Pinpoint the cell where the given text exists, returning its (X, Y) midpoint coordinate. 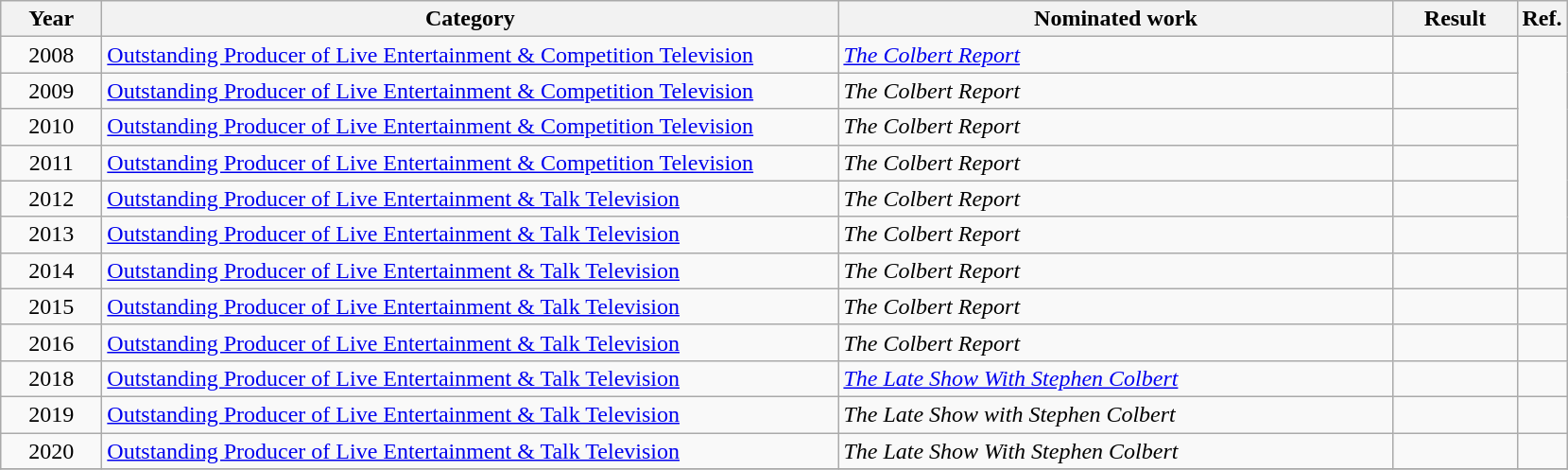
2010 (51, 127)
Ref. (1542, 19)
2008 (51, 55)
2015 (51, 306)
Category (471, 19)
2018 (51, 378)
Nominated work (1115, 19)
2013 (51, 235)
2009 (51, 91)
2011 (51, 163)
The Late Show with Stephen Colbert (1115, 414)
Result (1456, 19)
2012 (51, 199)
2014 (51, 270)
2019 (51, 414)
2020 (51, 451)
Year (51, 19)
2016 (51, 342)
